Return (X, Y) of the center of cell containing provided text 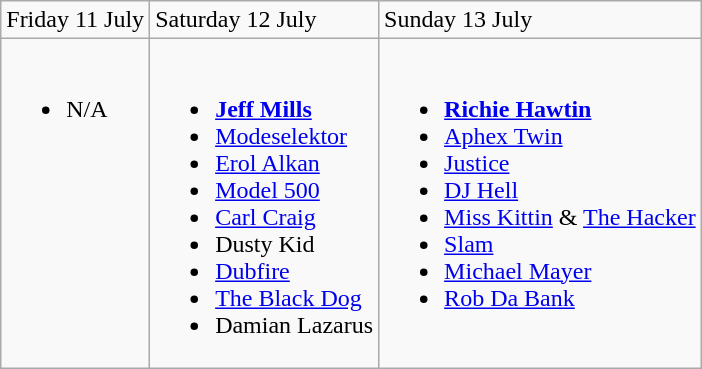
Sunday 13 July (540, 20)
Friday 11 July (76, 20)
Jeff MillsModeselektorErol AlkanModel 500Carl CraigDusty KidDubfireThe Black DogDamian Lazarus (264, 204)
Saturday 12 July (264, 20)
Richie HawtinAphex TwinJusticeDJ HellMiss Kittin & The HackerSlamMichael MayerRob Da Bank (540, 204)
N/A (76, 204)
